Capture the cell that displays the provided text and extract its (X, Y) central coordinate. 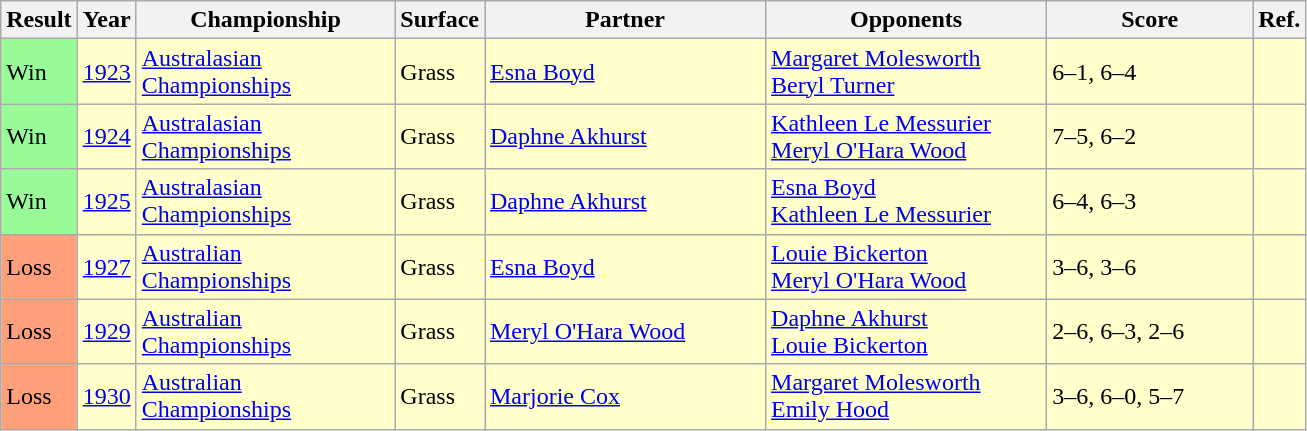
Result (39, 20)
6–1, 6–4 (1150, 72)
1925 (106, 202)
1929 (106, 332)
3–6, 6–0, 5–7 (1150, 396)
1927 (106, 266)
1923 (106, 72)
Meryl O'Hara Wood (624, 332)
1924 (106, 136)
Louie Bickerton Meryl O'Hara Wood (906, 266)
Marjorie Cox (624, 396)
1930 (106, 396)
Partner (624, 20)
2–6, 6–3, 2–6 (1150, 332)
Margaret Molesworth Emily Hood (906, 396)
Opponents (906, 20)
Surface (440, 20)
Margaret Molesworth Beryl Turner (906, 72)
Daphne Akhurst Louie Bickerton (906, 332)
Kathleen Le Messurier Meryl O'Hara Wood (906, 136)
6–4, 6–3 (1150, 202)
Score (1150, 20)
3–6, 3–6 (1150, 266)
Year (106, 20)
Championship (266, 20)
Esna Boyd Kathleen Le Messurier (906, 202)
Ref. (1280, 20)
7–5, 6–2 (1150, 136)
